Extract the (x, y) coordinate from the center of the cell holding the provided text.  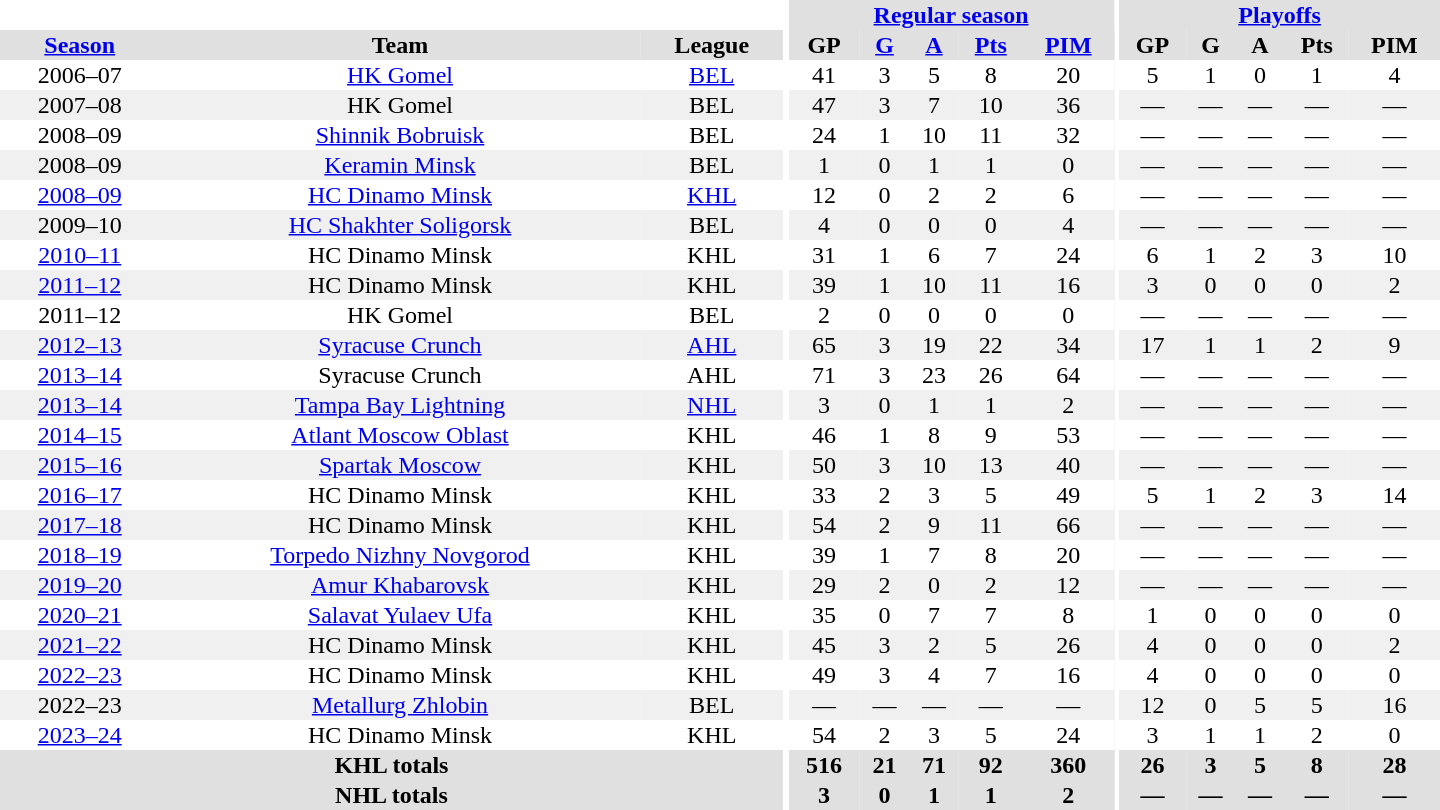
Atlant Moscow Oblast (400, 435)
33 (824, 495)
Team (400, 45)
29 (824, 585)
65 (824, 345)
28 (1394, 765)
2017–18 (80, 525)
45 (824, 645)
2019–20 (80, 585)
50 (824, 465)
64 (1068, 375)
14 (1394, 495)
Tampa Bay Lightning (400, 405)
Keramin Minsk (400, 165)
2015–16 (80, 465)
2014–15 (80, 435)
2012–13 (80, 345)
Salavat Yulaev Ufa (400, 615)
2009–10 (80, 225)
Amur Khabarovsk (400, 585)
32 (1068, 135)
2016–17 (80, 495)
19 (934, 345)
2010–11 (80, 255)
13 (991, 465)
Metallurg Zhlobin (400, 705)
36 (1068, 105)
Spartak Moscow (400, 465)
516 (824, 765)
66 (1068, 525)
Shinnik Bobruisk (400, 135)
2020–21 (80, 615)
35 (824, 615)
League (712, 45)
34 (1068, 345)
23 (934, 375)
21 (884, 765)
40 (1068, 465)
HC Shakhter Soligorsk (400, 225)
17 (1152, 345)
360 (1068, 765)
2023–24 (80, 735)
53 (1068, 435)
92 (991, 765)
KHL totals (392, 765)
31 (824, 255)
46 (824, 435)
Regular season (950, 15)
2006–07 (80, 75)
2018–19 (80, 555)
47 (824, 105)
41 (824, 75)
NHL (712, 405)
Playoffs (1280, 15)
Season (80, 45)
2007–08 (80, 105)
2021–22 (80, 645)
NHL totals (392, 795)
22 (991, 345)
Torpedo Nizhny Novgorod (400, 555)
